Scan for the cell matching the given text and deliver its (X, Y) coordinate at center. 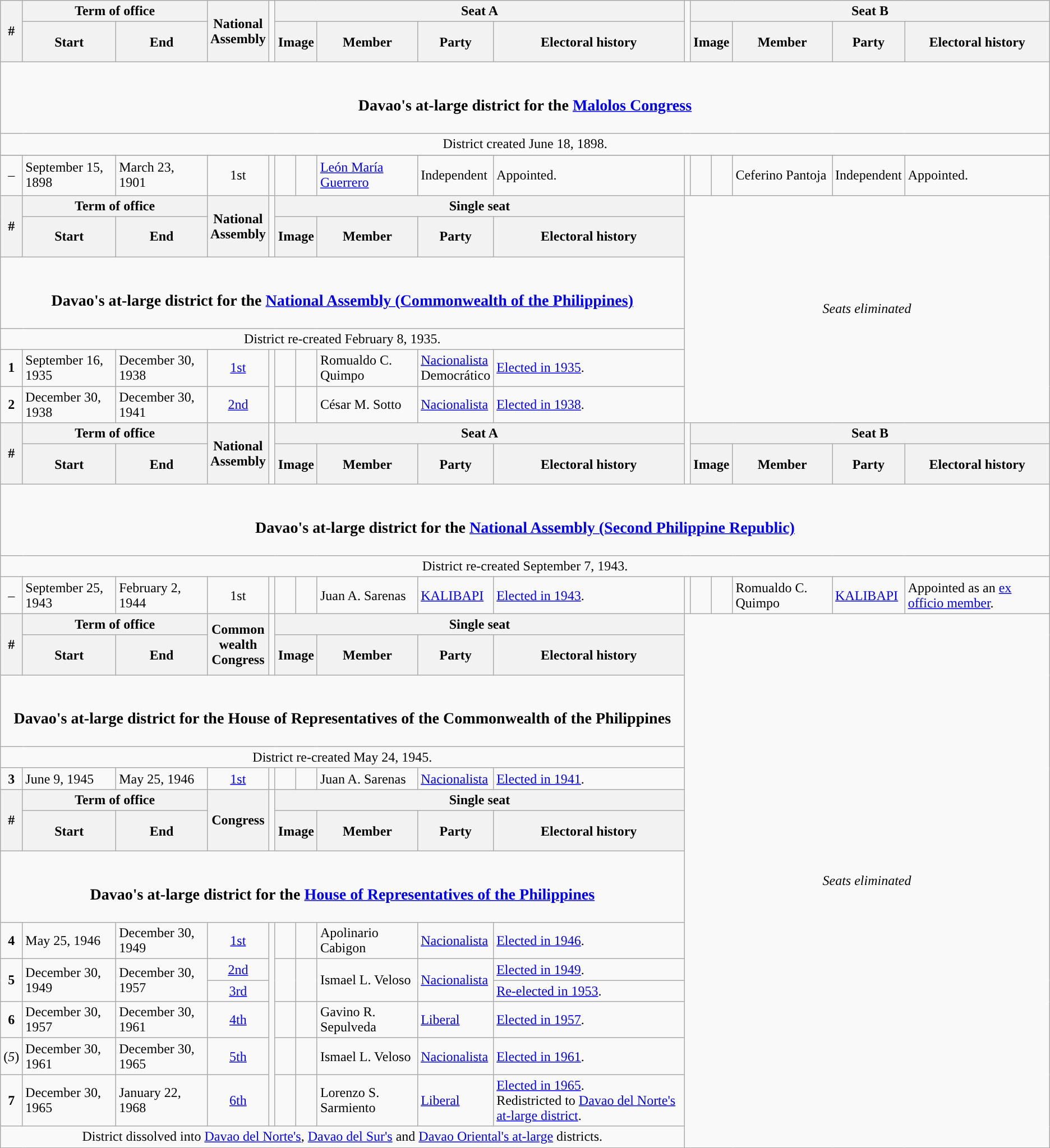
District re-created February 8, 1935. (342, 339)
6 (11, 1020)
4 (11, 941)
District re-created September 7, 1943. (525, 566)
Elected in 1946. (589, 941)
Apolinario Cabigon (367, 941)
León María Guerrero (367, 175)
February 2, 1944 (162, 596)
Davao's at-large district for the Malolos Congress (525, 98)
District created June 18, 1898. (525, 144)
Gavino R. Sepulveda (367, 1020)
NacionalistaDemocrático (455, 368)
March 23, 1901 (162, 175)
César M. Sotto (367, 404)
Elected in 1938. (589, 404)
4th (238, 1020)
Re-elected in 1953. (589, 991)
5th (238, 1057)
(5) (11, 1057)
2 (11, 404)
Elected in 1965.Redistricted to Davao del Norte's at-large district. (589, 1100)
Davao's at-large district for the House of Representatives of the Commonwealth of the Philippines (342, 711)
CommonwealthCongress (238, 644)
Elected in 1941. (589, 778)
Elected in 1961. (589, 1057)
District dissolved into Davao del Norte's, Davao del Sur's and Davao Oriental's at-large districts. (342, 1137)
Elected in 1949. (589, 970)
September 25, 1943 (70, 596)
3rd (238, 991)
Davao's at-large district for the House of Representatives of the Philippines (342, 886)
1 (11, 368)
Lorenzo S. Sarmiento (367, 1100)
7 (11, 1100)
3 (11, 778)
September 15, 1898 (70, 175)
January 22, 1968 (162, 1100)
September 16, 1935 (70, 368)
Ceferino Pantoja (782, 175)
Davao's at-large district for the National Assembly (Second Philippine Republic) (525, 520)
Elected in 1935. (589, 368)
Davao's at-large district for the National Assembly (Commonwealth of the Philippines) (342, 293)
5 (11, 980)
Elected in 1957. (589, 1020)
6th (238, 1100)
Elected in 1943. (589, 596)
Congress (238, 820)
December 30, 1941 (162, 404)
June 9, 1945 (70, 778)
Appointed as an ex officio member. (977, 596)
District re-created May 24, 1945. (342, 757)
